Capture the cell that displays the provided text and extract its [x, y] central coordinate. 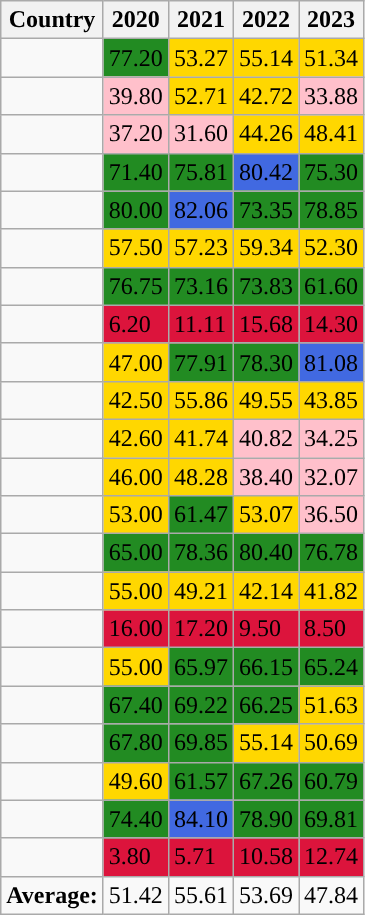
43.85 [330, 400]
69.81 [330, 819]
57.50 [136, 248]
41.82 [330, 591]
66.15 [266, 667]
65.97 [200, 667]
52.30 [330, 248]
65.24 [330, 667]
6.20 [136, 324]
78.36 [200, 553]
75.81 [200, 172]
41.74 [200, 438]
76.75 [136, 286]
66.25 [266, 705]
49.21 [200, 591]
59.34 [266, 248]
10.58 [266, 857]
14.30 [330, 324]
57.23 [200, 248]
12.74 [330, 857]
33.88 [330, 96]
51.42 [136, 895]
47.84 [330, 895]
3.80 [136, 857]
9.50 [266, 629]
53.27 [200, 58]
17.20 [200, 629]
74.40 [136, 819]
11.11 [200, 324]
2020 [136, 20]
44.26 [266, 134]
2021 [200, 20]
84.10 [200, 819]
46.00 [136, 477]
71.40 [136, 172]
73.16 [200, 286]
31.60 [200, 134]
75.30 [330, 172]
78.85 [330, 210]
51.34 [330, 58]
50.69 [330, 743]
Country [52, 20]
67.80 [136, 743]
2023 [330, 20]
80.42 [266, 172]
80.40 [266, 553]
61.47 [200, 515]
53.00 [136, 515]
8.50 [330, 629]
49.55 [266, 400]
49.60 [136, 781]
61.57 [200, 781]
2022 [266, 20]
69.85 [200, 743]
Average: [52, 895]
52.71 [200, 96]
42.60 [136, 438]
34.25 [330, 438]
55.86 [200, 400]
67.26 [266, 781]
39.80 [136, 96]
38.40 [266, 477]
32.07 [330, 477]
48.28 [200, 477]
51.63 [330, 705]
69.22 [200, 705]
81.08 [330, 362]
53.69 [266, 895]
77.20 [136, 58]
47.00 [136, 362]
16.00 [136, 629]
15.68 [266, 324]
48.41 [330, 134]
5.71 [200, 857]
73.83 [266, 286]
82.06 [200, 210]
73.35 [266, 210]
55.61 [200, 895]
77.91 [200, 362]
40.82 [266, 438]
78.90 [266, 819]
42.72 [266, 96]
60.79 [330, 781]
37.20 [136, 134]
78.30 [266, 362]
80.00 [136, 210]
76.78 [330, 553]
53.07 [266, 515]
42.50 [136, 400]
67.40 [136, 705]
65.00 [136, 553]
42.14 [266, 591]
36.50 [330, 515]
61.60 [330, 286]
